Locate the cell with the specified text and output its (X, Y) center coordinate. 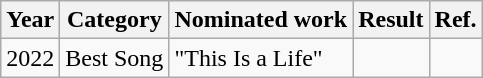
Category (114, 20)
Ref. (456, 20)
"This Is a Life" (261, 58)
Result (391, 20)
2022 (30, 58)
Best Song (114, 58)
Nominated work (261, 20)
Year (30, 20)
